Output the [x, y] coordinate of the center of the cell containing the given text.  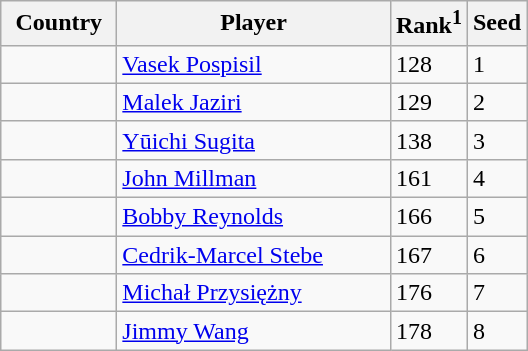
4 [496, 178]
161 [428, 178]
Jimmy Wang [254, 331]
Rank1 [428, 24]
6 [496, 255]
Yūichi Sugita [254, 140]
1 [496, 64]
Cedrik-Marcel Stebe [254, 255]
178 [428, 331]
8 [496, 331]
129 [428, 102]
176 [428, 293]
5 [496, 217]
John Millman [254, 178]
Bobby Reynolds [254, 217]
Michał Przysiężny [254, 293]
Seed [496, 24]
167 [428, 255]
Country [59, 24]
Malek Jaziri [254, 102]
Player [254, 24]
128 [428, 64]
138 [428, 140]
2 [496, 102]
Vasek Pospisil [254, 64]
166 [428, 217]
3 [496, 140]
7 [496, 293]
